Provide the (X, Y) coordinate of the cell's center where the given text is located.  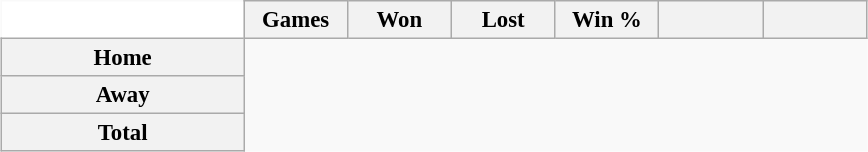
Total (123, 133)
Win % (607, 20)
Home (123, 58)
Away (123, 95)
Won (399, 20)
Games (296, 20)
Lost (503, 20)
